Find where the given text appears and provide that cell's center as (X, Y) coordinate. 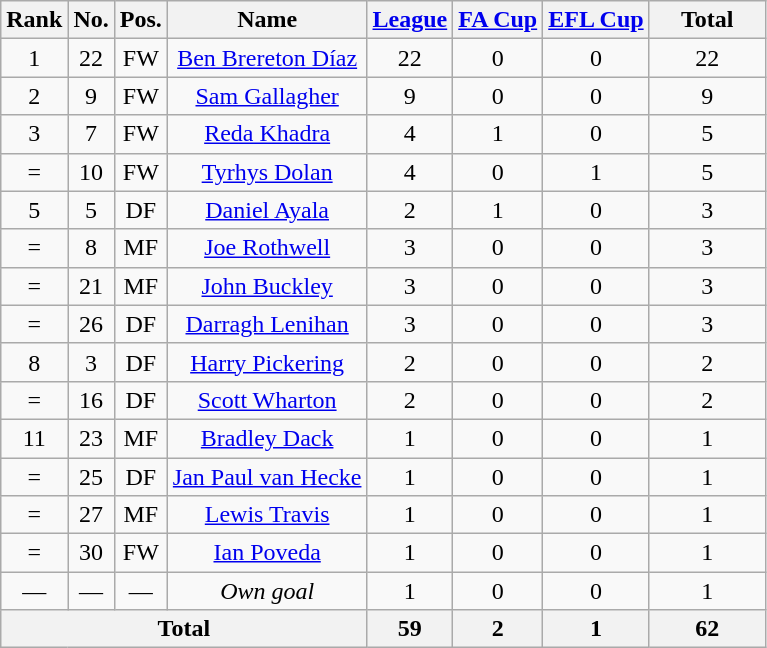
Tyrhys Dolan (267, 172)
Reda Khadra (267, 134)
62 (707, 629)
7 (91, 134)
30 (91, 553)
EFL Cup (596, 20)
Bradley Dack (267, 438)
Daniel Ayala (267, 210)
Sam Gallagher (267, 96)
11 (34, 438)
26 (91, 324)
Rank (34, 20)
Jan Paul van Hecke (267, 477)
Ian Poveda (267, 553)
27 (91, 515)
23 (91, 438)
21 (91, 286)
Own goal (267, 591)
Darragh Lenihan (267, 324)
16 (91, 400)
59 (410, 629)
Harry Pickering (267, 362)
Scott Wharton (267, 400)
No. (91, 20)
25 (91, 477)
Ben Brereton Díaz (267, 58)
Name (267, 20)
Lewis Travis (267, 515)
Joe Rothwell (267, 248)
John Buckley (267, 286)
FA Cup (498, 20)
Pos. (140, 20)
10 (91, 172)
League (410, 20)
